Output the [x, y] coordinate of the center of the cell containing the given text.  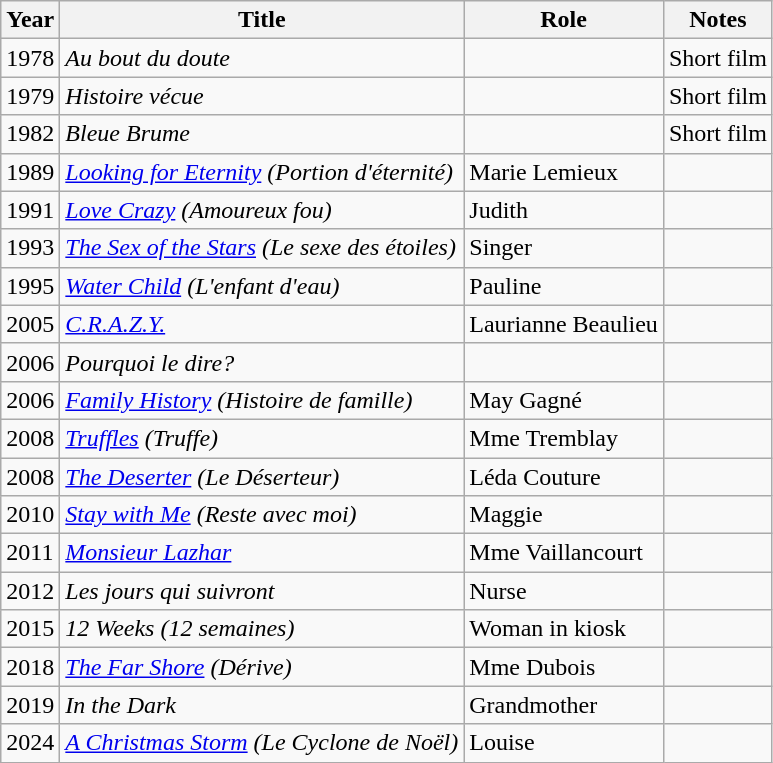
Love Crazy (Amoureux fou) [262, 210]
1978 [30, 58]
Nurse [564, 591]
Monsieur Lazhar [262, 553]
12 Weeks (12 semaines) [262, 629]
Les jours qui suivront [262, 591]
Stay with Me (Reste avec moi) [262, 515]
2015 [30, 629]
Looking for Eternity (Portion d'éternité) [262, 172]
The Sex of the Stars (Le sexe des étoiles) [262, 248]
2010 [30, 515]
Mme Tremblay [564, 438]
Louise [564, 743]
1979 [30, 96]
1993 [30, 248]
Woman in kiosk [564, 629]
Family History (Histoire de famille) [262, 400]
1989 [30, 172]
Judith [564, 210]
Marie Lemieux [564, 172]
2005 [30, 324]
Singer [564, 248]
May Gagné [564, 400]
Au bout du doute [262, 58]
1982 [30, 134]
2024 [30, 743]
Water Child (L'enfant d'eau) [262, 286]
Grandmother [564, 705]
Léda Couture [564, 477]
2019 [30, 705]
1991 [30, 210]
2012 [30, 591]
Pauline [564, 286]
Notes [718, 20]
Pourquoi le dire? [262, 362]
Mme Dubois [564, 667]
2018 [30, 667]
A Christmas Storm (Le Cyclone de Noël) [262, 743]
Bleue Brume [262, 134]
Maggie [564, 515]
Year [30, 20]
In the Dark [262, 705]
Truffles (Truffe) [262, 438]
1995 [30, 286]
C.R.A.Z.Y. [262, 324]
The Deserter (Le Déserteur) [262, 477]
Role [564, 20]
Laurianne Beaulieu [564, 324]
Histoire vécue [262, 96]
2011 [30, 553]
Title [262, 20]
The Far Shore (Dérive) [262, 667]
Mme Vaillancourt [564, 553]
